Pinpoint the cell where the given text exists, returning its [X, Y] midpoint coordinate. 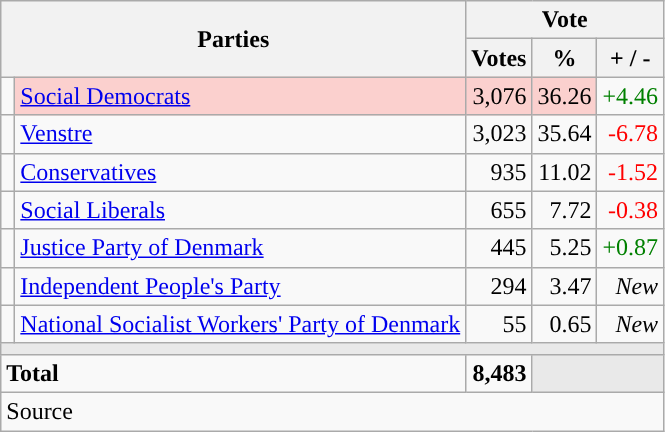
294 [499, 286]
-0.38 [630, 210]
35.64 [564, 134]
5.25 [564, 248]
Justice Party of Denmark [240, 248]
Social Liberals [240, 210]
Independent People's Party [240, 286]
935 [499, 172]
3.47 [564, 286]
Total [234, 373]
Vote [565, 20]
36.26 [564, 96]
Conservatives [240, 172]
7.72 [564, 210]
Social Democrats [240, 96]
+ / - [630, 58]
0.65 [564, 324]
-1.52 [630, 172]
-6.78 [630, 134]
% [564, 58]
+4.46 [630, 96]
+0.87 [630, 248]
National Socialist Workers' Party of Denmark [240, 324]
Venstre [240, 134]
Parties [234, 39]
8,483 [499, 373]
3,023 [499, 134]
11.02 [564, 172]
Source [332, 411]
445 [499, 248]
655 [499, 210]
55 [499, 324]
Votes [499, 58]
3,076 [499, 96]
